Provide the (X, Y) coordinate of the cell's center where the given text is located.  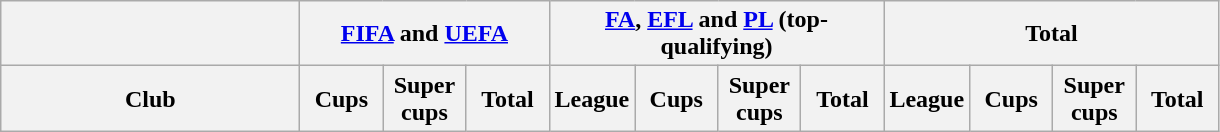
Club (150, 98)
FIFA and UEFA (424, 34)
FA, EFL and PL (top-qualifying) (716, 34)
